Pinpoint the cell where the given text exists, returning its (X, Y) midpoint coordinate. 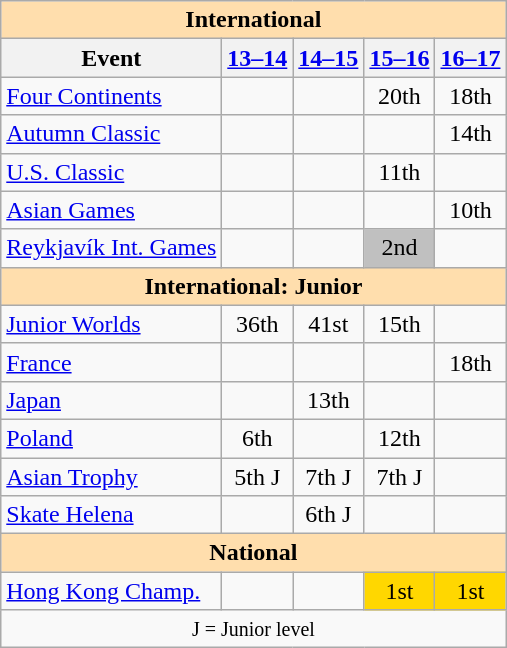
Poland (112, 438)
12th (400, 438)
U.S. Classic (112, 172)
Autumn Classic (112, 134)
20th (400, 96)
Asian Trophy (112, 477)
Reykjavík Int. Games (112, 248)
Skate Helena (112, 515)
5th J (258, 477)
France (112, 362)
14th (470, 134)
13–14 (258, 58)
International: Junior (254, 286)
Hong Kong Champ. (112, 591)
15–16 (400, 58)
11th (400, 172)
J = Junior level (254, 629)
Japan (112, 400)
15th (400, 324)
16–17 (470, 58)
Event (112, 58)
13th (328, 400)
14–15 (328, 58)
6th J (328, 515)
Junior Worlds (112, 324)
36th (258, 324)
International (254, 20)
Four Continents (112, 96)
National (254, 553)
41st (328, 324)
6th (258, 438)
Asian Games (112, 210)
2nd (400, 248)
10th (470, 210)
